Extract the [X, Y] coordinate from the center of the cell holding the provided text.  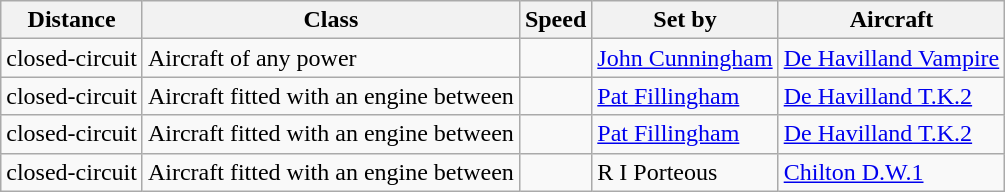
Aircraft [892, 20]
Class [330, 20]
R I Porteous [685, 172]
Aircraft of any power [330, 58]
De Havilland Vampire [892, 58]
Speed [555, 20]
Set by [685, 20]
John Cunningham [685, 58]
Distance [72, 20]
Chilton D.W.1 [892, 172]
